Return (X, Y) of the center of cell containing provided text 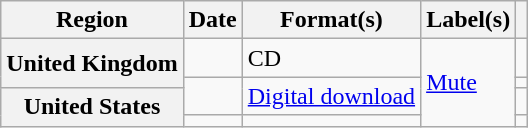
Format(s) (331, 20)
Mute (468, 82)
United States (92, 107)
Date (212, 20)
CD (331, 58)
Digital download (331, 96)
Label(s) (468, 20)
United Kingdom (92, 64)
Region (92, 20)
